From the cell containing the given text, extract its center point as [x, y] coordinate. 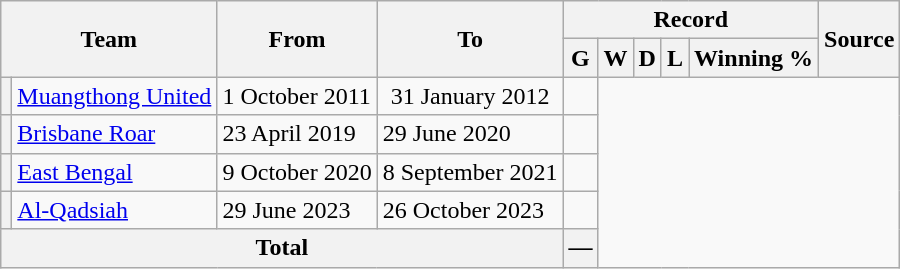
Total [282, 248]
Brisbane Roar [114, 134]
29 June 2020 [470, 134]
9 October 2020 [297, 172]
To [470, 39]
East Bengal [114, 172]
31 January 2012 [470, 96]
G [580, 58]
23 April 2019 [297, 134]
Record [691, 20]
Team [109, 39]
From [297, 39]
D [647, 58]
L [674, 58]
— [580, 248]
8 September 2021 [470, 172]
Winning % [754, 58]
Al-Qadsiah [114, 210]
29 June 2023 [297, 210]
Source [860, 39]
26 October 2023 [470, 210]
Muangthong United [114, 96]
1 October 2011 [297, 96]
W [616, 58]
